Detect which cell encompasses the target text, then output its [x, y] center coordinate. 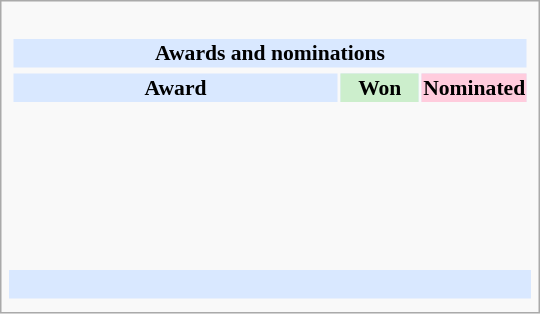
Awards and nominations Award Won Nominated [270, 138]
Award [175, 87]
Nominated [474, 87]
Awards and nominations [270, 53]
Won [380, 87]
